For the text-containing cell, return its midpoint in (x, y) coordinate format. 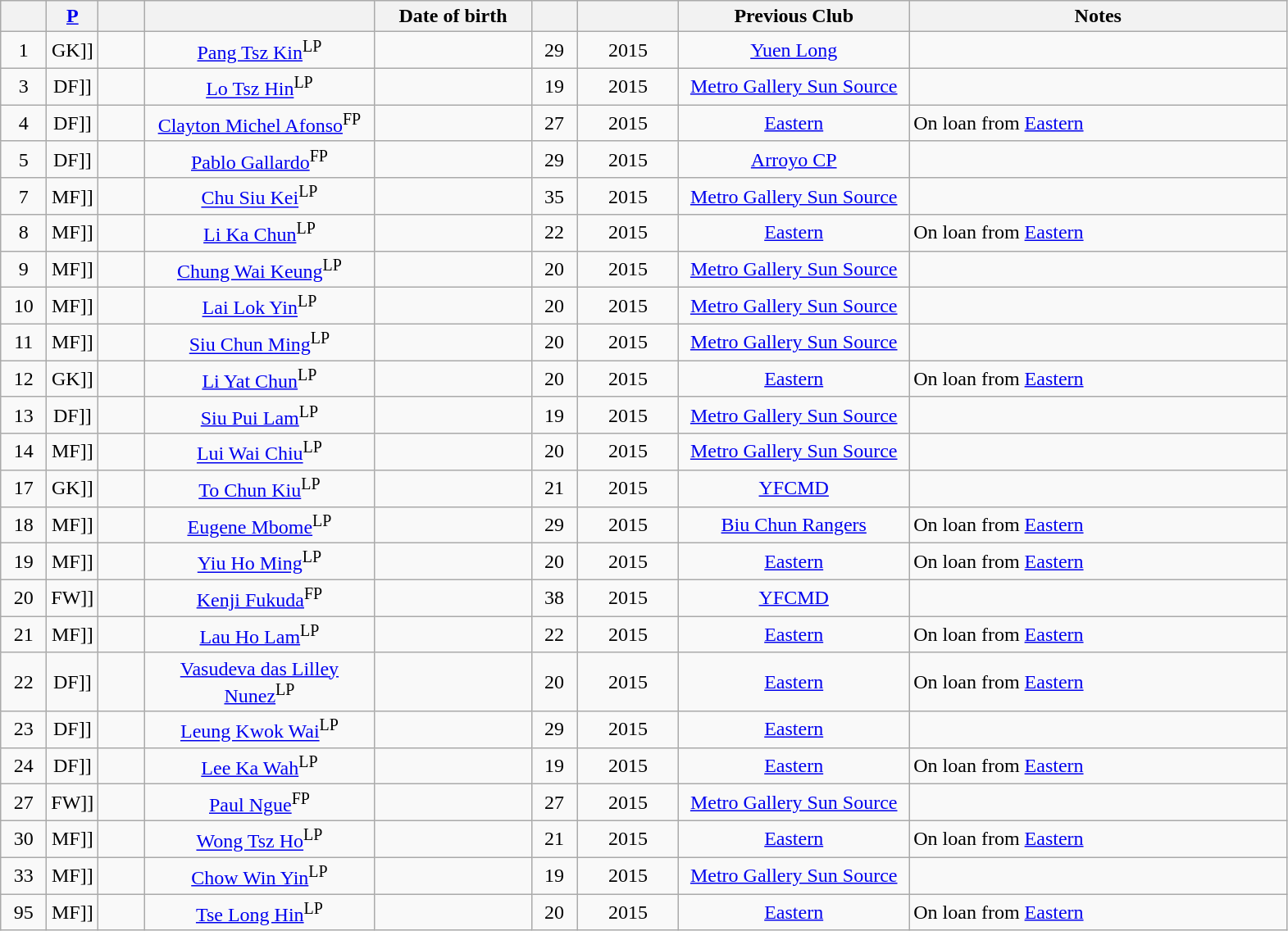
23 (24, 729)
14 (24, 452)
Notes (1099, 16)
Lau Ho LamLP (259, 634)
12 (24, 379)
9 (24, 269)
Pang Tsz KinLP (259, 51)
Lee Ka WahLP (259, 765)
38 (554, 598)
Wong Tsz HoLP (259, 839)
10 (24, 307)
13 (24, 415)
Eugene MbomeLP (259, 525)
35 (554, 197)
Lai Lok YinLP (259, 307)
P (72, 16)
Siu Chun MingLP (259, 343)
Li Yat ChunLP (259, 379)
Li Ka ChunLP (259, 233)
Previous Club (794, 16)
Kenji FukudaFP (259, 598)
18 (24, 525)
Biu Chun Rangers (794, 525)
Siu Pui LamLP (259, 415)
Yuen Long (794, 51)
Chu Siu KeiLP (259, 197)
Tse Long HinLP (259, 913)
Paul NgueFP (259, 803)
Chung Wai KeungLP (259, 269)
7 (24, 197)
11 (24, 343)
Chow Win YinLP (259, 875)
To Chun KiuLP (259, 488)
1 (24, 51)
95 (24, 913)
Date of birth (453, 16)
Vasudeva das Lilley NunezLP (259, 682)
33 (24, 875)
Lo Tsz HinLP (259, 87)
Lui Wai ChiuLP (259, 452)
30 (24, 839)
Leung Kwok WaiLP (259, 729)
5 (24, 159)
24 (24, 765)
Clayton Michel AfonsoFP (259, 123)
Arroyo CP (794, 159)
3 (24, 87)
17 (24, 488)
4 (24, 123)
Yiu Ho MingLP (259, 562)
8 (24, 233)
Pablo GallardoFP (259, 159)
